Scan for the cell matching the given text and deliver its [x, y] coordinate at center. 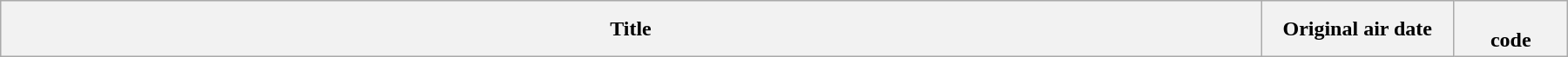
Original air date [1357, 29]
Title [631, 29]
code [1511, 29]
